Identify which cell holds the provided text, then report its (x, y) central coordinate. 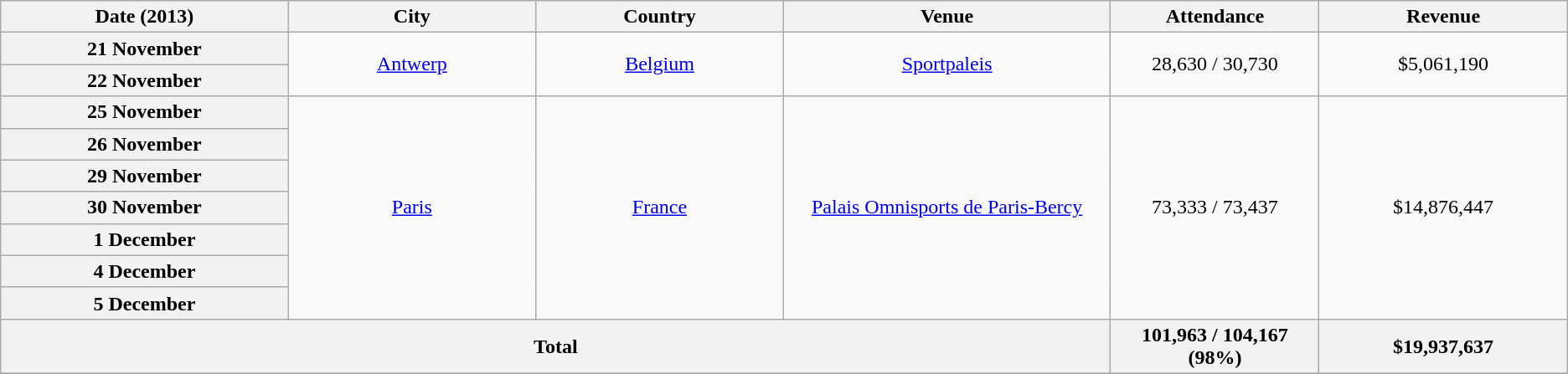
Belgium (660, 64)
Revenue (1443, 17)
4 December (144, 271)
Total (556, 346)
Date (2013) (144, 17)
Antwerp (412, 64)
City (412, 17)
Palais Omnisports de Paris-Bercy (946, 207)
$19,937,637 (1443, 346)
29 November (144, 176)
$5,061,190 (1443, 64)
73,333 / 73,437 (1215, 207)
France (660, 207)
Venue (946, 17)
1 December (144, 239)
30 November (144, 207)
22 November (144, 80)
Paris (412, 207)
Country (660, 17)
21 November (144, 49)
101,963 / 104,167 (98%) (1215, 346)
26 November (144, 144)
Attendance (1215, 17)
5 December (144, 303)
25 November (144, 112)
$14,876,447 (1443, 207)
Sportpaleis (946, 64)
28,630 / 30,730 (1215, 64)
